Detect which cell encompasses the target text, then output its (x, y) center coordinate. 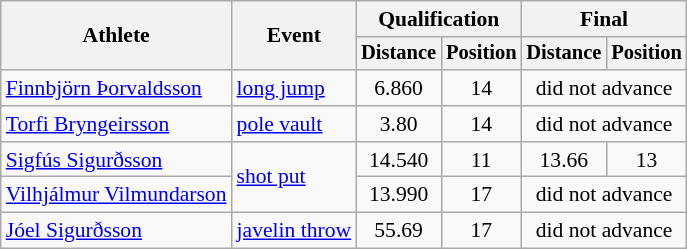
Finnbjörn Þorvaldsson (116, 88)
javelin throw (294, 231)
13.990 (398, 195)
Torfi Bryngeirsson (116, 124)
6.860 (398, 88)
Final (604, 19)
13.66 (564, 160)
14.540 (398, 160)
Event (294, 36)
pole vault (294, 124)
long jump (294, 88)
Qualification (438, 19)
3.80 (398, 124)
Vilhjálmur Vilmundarson (116, 195)
Jóel Sigurðsson (116, 231)
13 (646, 160)
11 (481, 160)
Sigfús Sigurðsson (116, 160)
Athlete (116, 36)
55.69 (398, 231)
shot put (294, 178)
